Extract the (X, Y) coordinate from the center of the cell holding the provided text.  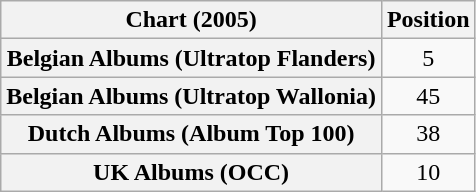
10 (428, 172)
45 (428, 96)
Position (428, 20)
UK Albums (OCC) (192, 172)
5 (428, 58)
38 (428, 134)
Belgian Albums (Ultratop Wallonia) (192, 96)
Dutch Albums (Album Top 100) (192, 134)
Chart (2005) (192, 20)
Belgian Albums (Ultratop Flanders) (192, 58)
